Output the (X, Y) coordinate of the center of the cell containing the given text.  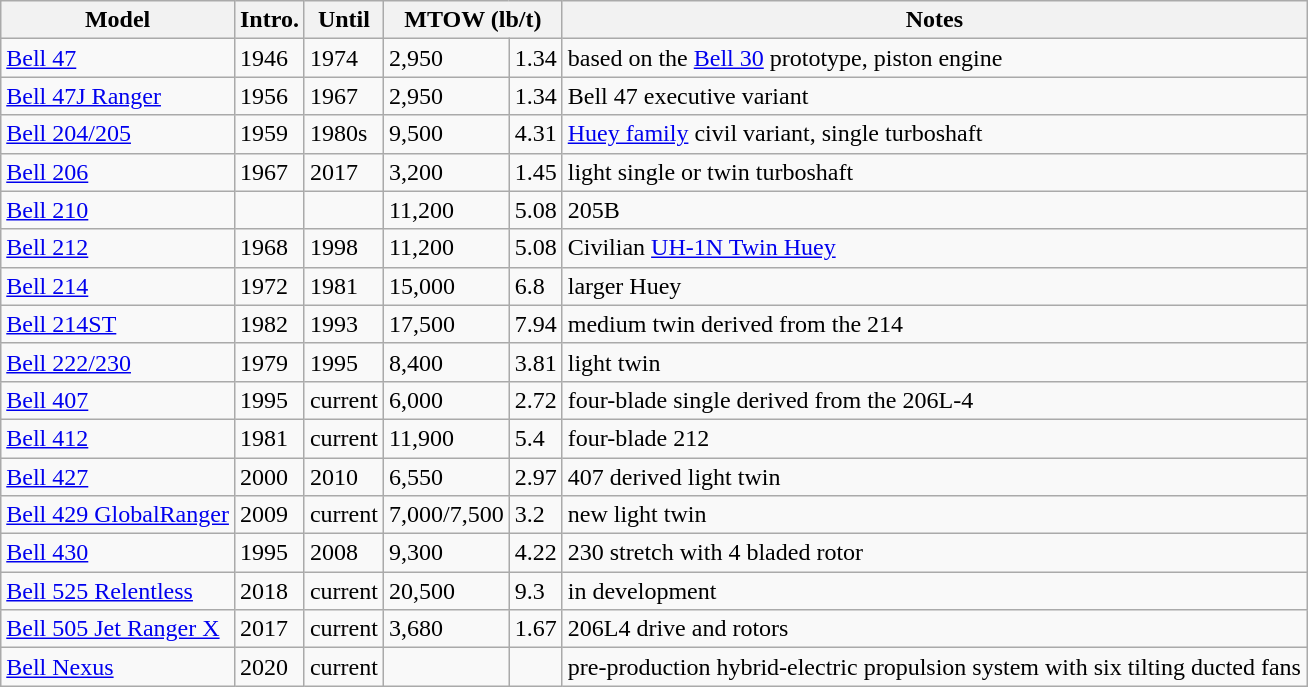
Bell 204/205 (118, 134)
Bell 47 executive variant (934, 96)
15,000 (446, 286)
2.97 (536, 477)
1.67 (536, 629)
17,500 (446, 324)
230 stretch with 4 bladed rotor (934, 553)
407 derived light twin (934, 477)
larger Huey (934, 286)
Bell 212 (118, 248)
1982 (269, 324)
6,550 (446, 477)
Bell 214ST (118, 324)
205B (934, 210)
Bell 47 (118, 58)
light single or twin turboshaft (934, 172)
4.31 (536, 134)
3,200 (446, 172)
7,000/7,500 (446, 515)
2000 (269, 477)
Bell 210 (118, 210)
Until (344, 20)
7.94 (536, 324)
Bell Nexus (118, 667)
6,000 (446, 400)
8,400 (446, 362)
3.2 (536, 515)
four-blade 212 (934, 438)
5.4 (536, 438)
Bell 525 Relentless (118, 591)
4.22 (536, 553)
2018 (269, 591)
1974 (344, 58)
3.81 (536, 362)
3,680 (446, 629)
2020 (269, 667)
light twin (934, 362)
Bell 412 (118, 438)
Bell 427 (118, 477)
Bell 47J Ranger (118, 96)
Notes (934, 20)
Model (118, 20)
1959 (269, 134)
new light twin (934, 515)
Bell 407 (118, 400)
1956 (269, 96)
6.8 (536, 286)
in development (934, 591)
1946 (269, 58)
20,500 (446, 591)
2009 (269, 515)
Bell 429 GlobalRanger (118, 515)
based on the Bell 30 prototype, piston engine (934, 58)
Intro. (269, 20)
1968 (269, 248)
9.3 (536, 591)
Bell 214 (118, 286)
Bell 505 Jet Ranger X (118, 629)
Bell 222/230 (118, 362)
1972 (269, 286)
9,300 (446, 553)
206L4 drive and rotors (934, 629)
1993 (344, 324)
medium twin derived from the 214 (934, 324)
1979 (269, 362)
1998 (344, 248)
Huey family civil variant, single turboshaft (934, 134)
Bell 206 (118, 172)
MTOW (lb/t) (472, 20)
Civilian UH-1N Twin Huey (934, 248)
1.45 (536, 172)
Bell 430 (118, 553)
2008 (344, 553)
1980s (344, 134)
2.72 (536, 400)
four-blade single derived from the 206L-4 (934, 400)
2010 (344, 477)
11,900 (446, 438)
9,500 (446, 134)
pre-production hybrid-electric propulsion system with six tilting ducted fans (934, 667)
